Return [X, Y] of the center of cell containing provided text 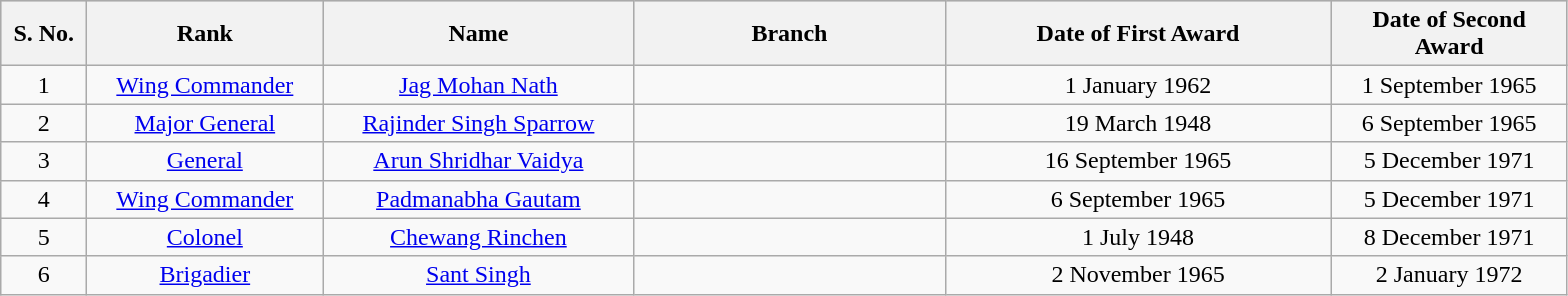
Rank [205, 34]
1 [44, 85]
19 March 1948 [1138, 123]
Date of First Award [1138, 34]
Brigadier [205, 275]
General [205, 161]
Branch [790, 34]
2 November 1965 [1138, 275]
6 [44, 275]
8 December 1971 [1449, 237]
Arun Shridhar Vaidya [478, 161]
5 [44, 237]
3 [44, 161]
Padmanabha Gautam [478, 199]
2 [44, 123]
S. No. [44, 34]
1 July 1948 [1138, 237]
16 September 1965 [1138, 161]
Date of Second Award [1449, 34]
Chewang Rinchen [478, 237]
Sant Singh [478, 275]
Jag Mohan Nath [478, 85]
1 January 1962 [1138, 85]
Major General [205, 123]
Colonel [205, 237]
2 January 1972 [1449, 275]
Name [478, 34]
Rajinder Singh Sparrow [478, 123]
1 September 1965 [1449, 85]
4 [44, 199]
